Return the [x, y] coordinate for the center point of the cell that contains the specified text.  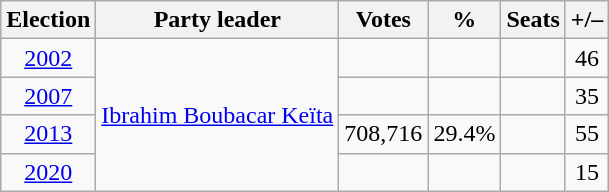
+/– [586, 20]
2002 [48, 58]
708,716 [384, 134]
Ibrahim Boubacar Keïta [218, 115]
2020 [48, 172]
15 [586, 172]
2007 [48, 96]
35 [586, 96]
% [464, 20]
Seats [533, 20]
46 [586, 58]
Votes [384, 20]
Party leader [218, 20]
Election [48, 20]
2013 [48, 134]
55 [586, 134]
29.4% [464, 134]
